Locate the cell with the specified text and output its (x, y) center coordinate. 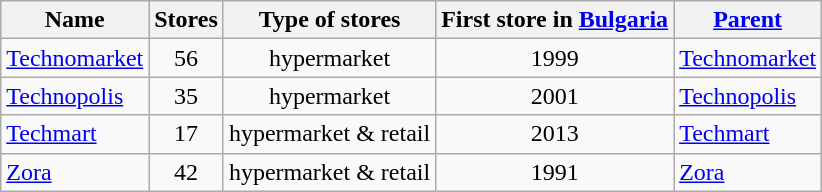
1999 (555, 58)
35 (186, 96)
1991 (555, 172)
2013 (555, 134)
2001 (555, 96)
56 (186, 58)
Stores (186, 20)
Name (75, 20)
Parent (748, 20)
First store in Bulgaria (555, 20)
Type of stores (329, 20)
42 (186, 172)
17 (186, 134)
